Output the (x, y) coordinate of the center of the cell containing the given text.  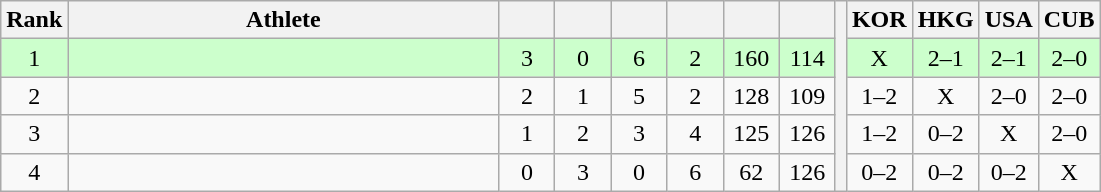
128 (751, 96)
Rank (34, 20)
KOR (879, 20)
Athlete (284, 20)
109 (807, 96)
CUB (1069, 20)
114 (807, 58)
HKG (946, 20)
USA (1008, 20)
5 (639, 96)
125 (751, 134)
160 (751, 58)
62 (751, 172)
